Identify which cell holds the provided text, then report its [x, y] central coordinate. 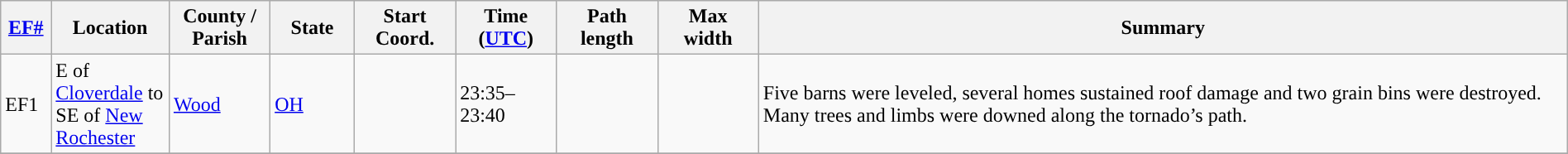
EF# [26, 28]
County / Parish [219, 28]
Max width [708, 28]
E of Cloverdale to SE of New Rochester [111, 104]
Start Coord. [404, 28]
Wood [219, 104]
Path length [607, 28]
State [313, 28]
Summary [1163, 28]
23:35–23:40 [506, 104]
EF1 [26, 104]
OH [313, 104]
Time (UTC) [506, 28]
Location [111, 28]
